Find where the given text appears and provide that cell's center as (X, Y) coordinate. 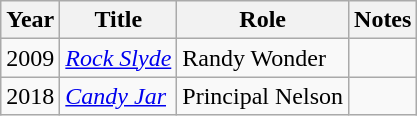
Randy Wonder (263, 58)
Role (263, 20)
Rock Slyde (118, 58)
Principal Nelson (263, 96)
Notes (383, 20)
Title (118, 20)
2009 (30, 58)
Candy Jar (118, 96)
2018 (30, 96)
Year (30, 20)
